Determine the (x, y) coordinate at the center of the cell enclosing the given text.  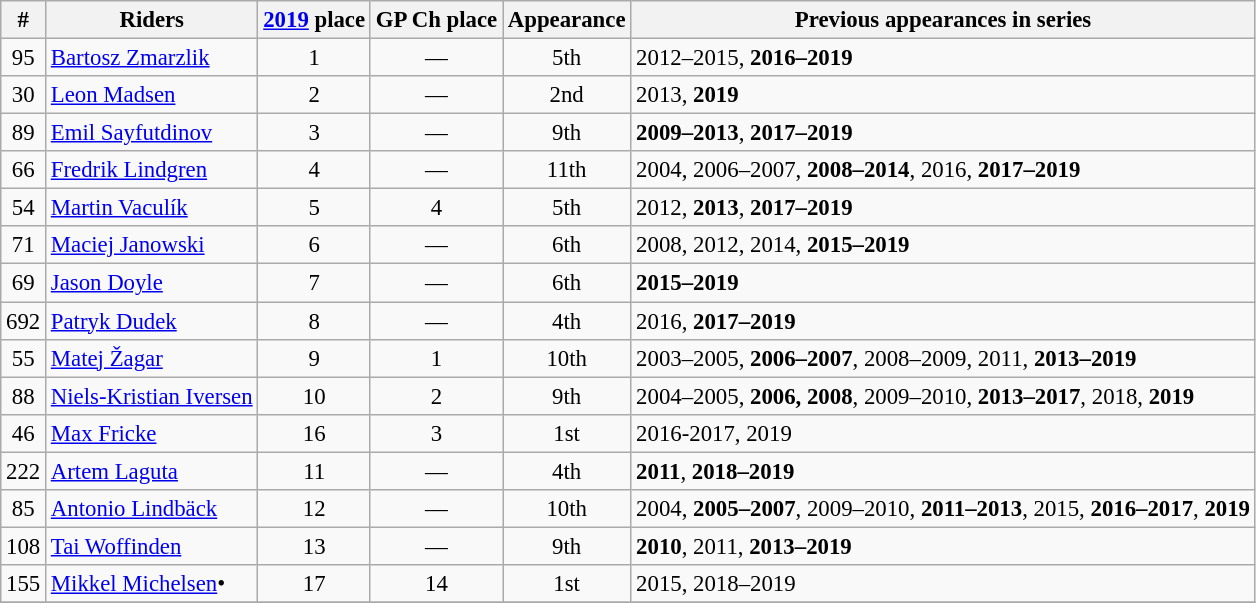
Patryk Dudek (152, 321)
# (24, 20)
Martin Vaculík (152, 208)
7 (314, 283)
Riders (152, 20)
Jason Doyle (152, 283)
Tai Woffinden (152, 546)
155 (24, 584)
88 (24, 396)
Artem Laguta (152, 471)
Niels-Kristian Iversen (152, 396)
2004, 2005–2007, 2009–2010, 2011–2013, 2015, 2016–2017, 2019 (943, 509)
2008, 2012, 2014, 2015–2019 (943, 245)
11th (567, 170)
69 (24, 283)
Maciej Janowski (152, 245)
10 (314, 396)
2012, 2013, 2017–2019 (943, 208)
95 (24, 58)
2016-2017, 2019 (943, 433)
6 (314, 245)
30 (24, 95)
89 (24, 133)
Emil Sayfutdinov (152, 133)
2004, 2006–2007, 2008–2014, 2016, 2017–2019 (943, 170)
46 (24, 433)
9 (314, 358)
12 (314, 509)
2003–2005, 2006–2007, 2008–2009, 2011, 2013–2019 (943, 358)
85 (24, 509)
17 (314, 584)
Matej Žagar (152, 358)
2015, 2018–2019 (943, 584)
5 (314, 208)
2nd (567, 95)
16 (314, 433)
Max Fricke (152, 433)
11 (314, 471)
2015–2019 (943, 283)
Leon Madsen (152, 95)
8 (314, 321)
2004–2005, 2006, 2008, 2009–2010, 2013–2017, 2018, 2019 (943, 396)
2013, 2019 (943, 95)
108 (24, 546)
Mikkel Michelsen• (152, 584)
2012–2015, 2016–2019 (943, 58)
Appearance (567, 20)
2019 place (314, 20)
2010, 2011, 2013–2019 (943, 546)
Bartosz Zmarzlik (152, 58)
66 (24, 170)
2016, 2017–2019 (943, 321)
2011, 2018–2019 (943, 471)
13 (314, 546)
54 (24, 208)
2009–2013, 2017–2019 (943, 133)
222 (24, 471)
GP Ch place (436, 20)
692 (24, 321)
Antonio Lindbäck (152, 509)
14 (436, 584)
55 (24, 358)
Previous appearances in series (943, 20)
Fredrik Lindgren (152, 170)
71 (24, 245)
